Pinpoint the cell where the given text exists, returning its [X, Y] midpoint coordinate. 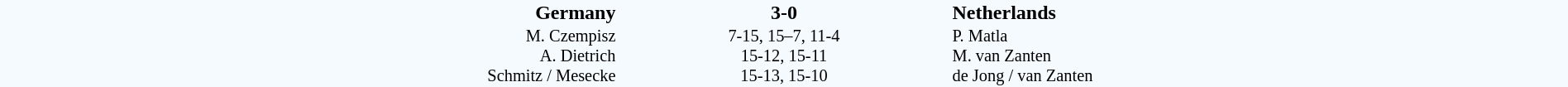
3-0 [784, 12]
7-15, 15–7, 11-415-12, 15-1115-13, 15-10 [784, 56]
Netherlands [1260, 12]
M. CzempiszA. DietrichSchmitz / Mesecke [308, 56]
P. MatlaM. van Zantende Jong / van Zanten [1260, 56]
Germany [308, 12]
